Identify which cell holds the provided text, then report its (X, Y) central coordinate. 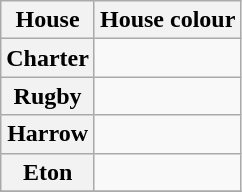
Rugby (48, 96)
Harrow (48, 134)
House colour (167, 20)
House (48, 20)
Eton (48, 172)
Charter (48, 58)
